Return [x, y] of the center of cell containing provided text 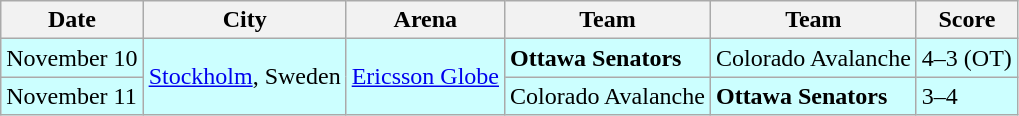
4–3 (OT) [966, 58]
November 10 [72, 58]
City [244, 20]
3–4 [966, 96]
Arena [425, 20]
Stockholm, Sweden [244, 77]
Ericsson Globe [425, 77]
Date [72, 20]
November 11 [72, 96]
Score [966, 20]
